Find where the given text appears and provide that cell's center as (X, Y) coordinate. 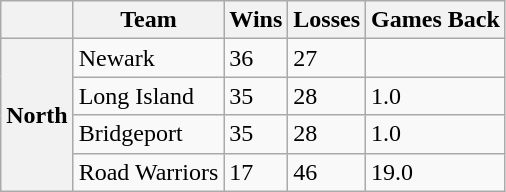
Bridgeport (148, 134)
17 (256, 172)
Long Island (148, 96)
Road Warriors (148, 172)
46 (327, 172)
Losses (327, 20)
19.0 (436, 172)
Games Back (436, 20)
27 (327, 58)
36 (256, 58)
Newark (148, 58)
North (37, 115)
Team (148, 20)
Wins (256, 20)
